Scan for the cell matching the given text and deliver its (X, Y) coordinate at center. 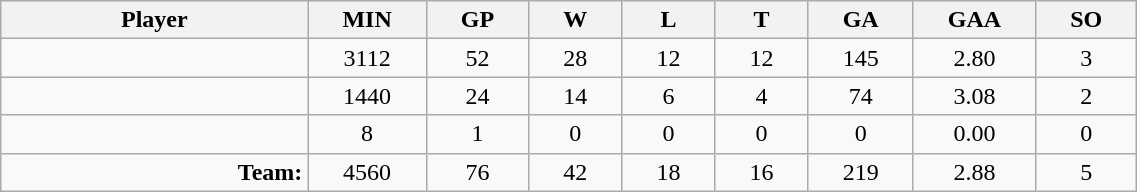
W (576, 20)
2.80 (974, 58)
L (668, 20)
2 (1086, 96)
42 (576, 172)
3.08 (974, 96)
14 (576, 96)
5 (1086, 172)
MIN (367, 20)
SO (1086, 20)
16 (762, 172)
Team: (154, 172)
52 (477, 58)
GP (477, 20)
76 (477, 172)
8 (367, 134)
Player (154, 20)
4560 (367, 172)
1 (477, 134)
T (762, 20)
74 (860, 96)
GAA (974, 20)
3 (1086, 58)
6 (668, 96)
145 (860, 58)
219 (860, 172)
0.00 (974, 134)
1440 (367, 96)
2.88 (974, 172)
28 (576, 58)
24 (477, 96)
18 (668, 172)
4 (762, 96)
GA (860, 20)
3112 (367, 58)
